Return (X, Y) of the center of cell containing provided text 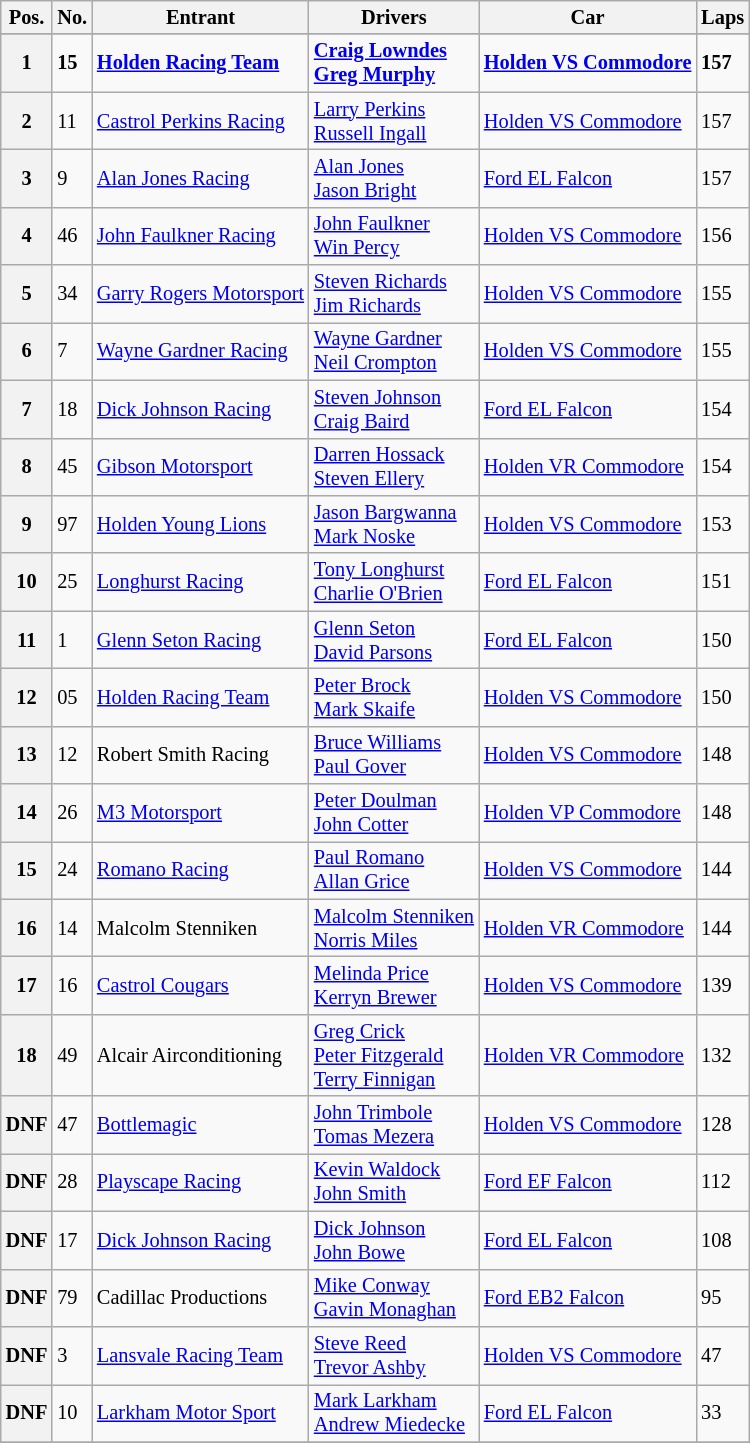
108 (722, 1240)
95 (722, 1298)
5 (27, 294)
Robert Smith Racing (200, 755)
45 (72, 467)
Holden VP Commodore (588, 813)
6 (27, 351)
M3 Motorsport (200, 813)
24 (72, 870)
33 (722, 1413)
Dick Johnson John Bowe (394, 1240)
Greg Crick Peter Fitzgerald Terry Finnigan (394, 1055)
Alan Jones Jason Bright (394, 178)
John Faulkner Racing (200, 236)
Larry Perkins Russell Ingall (394, 121)
Wayne Gardner Racing (200, 351)
25 (72, 582)
132 (722, 1055)
John Trimbole Tomas Mezera (394, 1125)
Jason Bargwanna Mark Noske (394, 524)
Tony Longhurst Charlie O'Brien (394, 582)
156 (722, 236)
Longhurst Racing (200, 582)
Peter Brock Mark Skaife (394, 697)
Kevin Waldock John Smith (394, 1182)
97 (72, 524)
05 (72, 697)
2 (27, 121)
Alan Jones Racing (200, 178)
Drivers (394, 17)
Glenn Seton David Parsons (394, 640)
Garry Rogers Motorsport (200, 294)
Steven Richards Jim Richards (394, 294)
Darren Hossack Steven Ellery (394, 467)
Malcolm Stenniken (200, 928)
Peter Doulman John Cotter (394, 813)
28 (72, 1182)
Bruce Williams Paul Gover (394, 755)
Bottlemagic (200, 1125)
John Faulkner Win Percy (394, 236)
Castrol Perkins Racing (200, 121)
4 (27, 236)
Steven Johnson Craig Baird (394, 409)
Alcair Airconditioning (200, 1055)
153 (722, 524)
128 (722, 1125)
Steve Reed Trevor Ashby (394, 1355)
Mike Conway Gavin Monaghan (394, 1298)
Wayne Gardner Neil Crompton (394, 351)
46 (72, 236)
Car (588, 17)
Lansvale Racing Team (200, 1355)
Pos. (27, 17)
Gibson Motorsport (200, 467)
112 (722, 1182)
Laps (722, 17)
13 (27, 755)
139 (722, 985)
26 (72, 813)
49 (72, 1055)
Larkham Motor Sport (200, 1413)
Holden Young Lions (200, 524)
8 (27, 467)
Craig Lowndes Greg Murphy (394, 63)
No. (72, 17)
Cadillac Productions (200, 1298)
Playscape Racing (200, 1182)
Mark Larkham Andrew Miedecke (394, 1413)
34 (72, 294)
Glenn Seton Racing (200, 640)
Malcolm Stenniken Norris Miles (394, 928)
Castrol Cougars (200, 985)
Ford EF Falcon (588, 1182)
Melinda Price Kerryn Brewer (394, 985)
79 (72, 1298)
Romano Racing (200, 870)
Entrant (200, 17)
151 (722, 582)
Ford EB2 Falcon (588, 1298)
Paul Romano Allan Grice (394, 870)
